Capture the cell that displays the provided text and extract its (x, y) central coordinate. 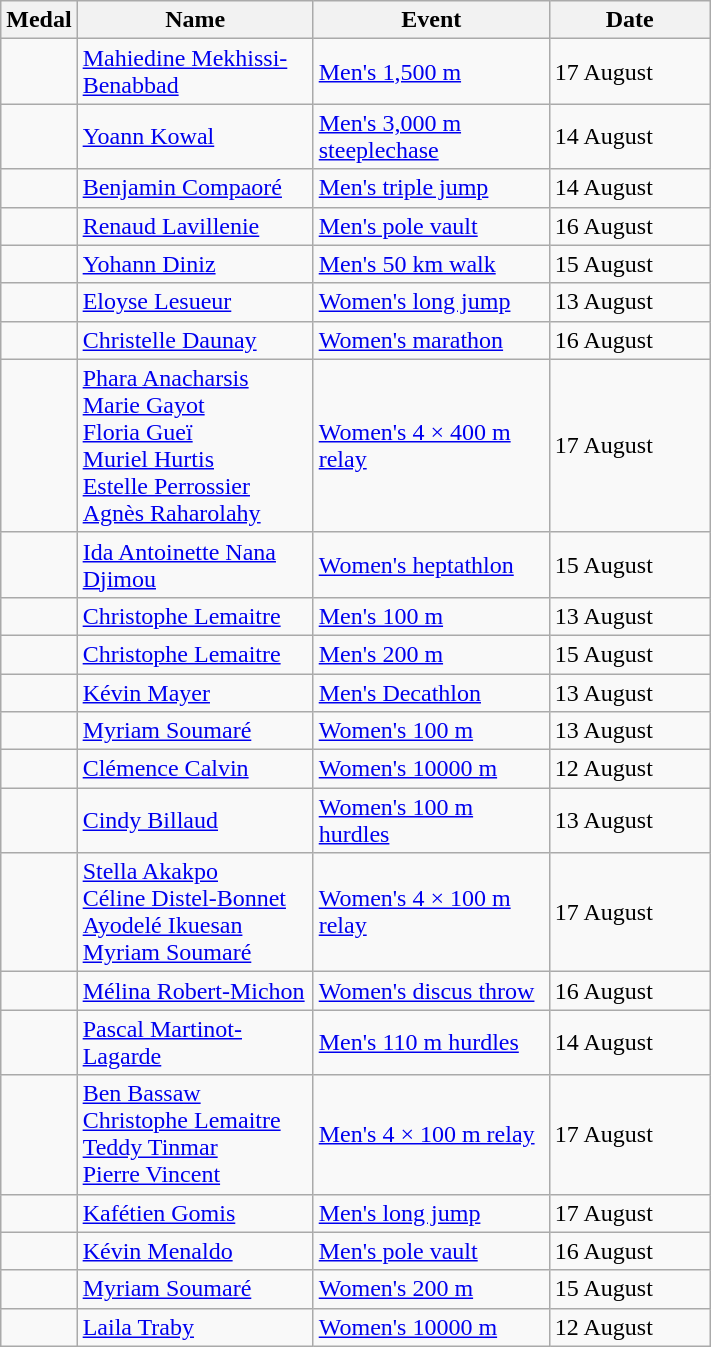
Clémence Calvin (195, 769)
Men's 110 m hurdles (431, 1042)
Kévin Menaldo (195, 1251)
Women's 200 m (431, 1289)
Women's heptathlon (431, 564)
Christelle Daunay (195, 340)
Kévin Mayer (195, 693)
Yoann Kowal (195, 136)
Men's triple jump (431, 188)
Women's 4 × 400 m relay (431, 446)
Men's long jump (431, 1213)
Mahiedine Mekhissi-Benabbad (195, 72)
Eloyse Lesueur (195, 302)
Men's Decathlon (431, 693)
Stella AkakpoCéline Distel-BonnetAyodelé IkuesanMyriam Soumaré (195, 912)
Pascal Martinot-Lagarde (195, 1042)
Women's 100 m hurdles (431, 820)
Laila Traby (195, 1327)
Ben BassawChristophe LemaitreTeddy TinmarPierre Vincent (195, 1134)
Event (431, 20)
Date (630, 20)
Women's marathon (431, 340)
Women's 100 m (431, 731)
Kafétien Gomis (195, 1213)
Cindy Billaud (195, 820)
Men's 50 km walk (431, 264)
Yohann Diniz (195, 264)
Men's 200 m (431, 654)
Men's 100 m (431, 616)
Ida Antoinette Nana Djimou (195, 564)
Renaud Lavillenie (195, 226)
Mélina Robert-Michon (195, 991)
Women's 4 × 100 m relay (431, 912)
Men's 3,000 m steeplechase (431, 136)
Women's long jump (431, 302)
Men's 1,500 m (431, 72)
Medal (39, 20)
Benjamin Compaoré (195, 188)
Name (195, 20)
Men's 4 × 100 m relay (431, 1134)
Phara AnacharsisMarie GayotFloria GueïMuriel HurtisEstelle PerrossierAgnès Raharolahy (195, 446)
Women's discus throw (431, 991)
